Determine the (X, Y) coordinate at the center of the cell enclosing the given text.  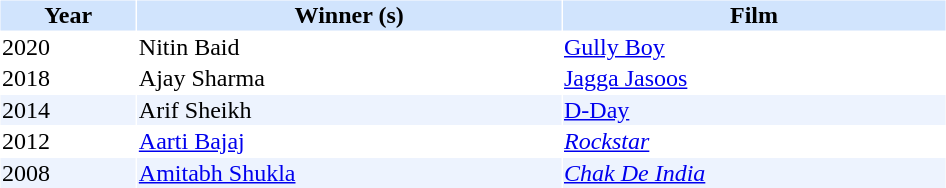
Ajay Sharma (349, 79)
2012 (68, 141)
2020 (68, 47)
Amitabh Shukla (349, 173)
Film (754, 15)
2008 (68, 173)
Nitin Baid (349, 47)
Year (68, 15)
2014 (68, 110)
Arif Sheikh (349, 110)
D-Day (754, 110)
Chak De India (754, 173)
Winner (s) (349, 15)
Jagga Jasoos (754, 79)
Aarti Bajaj (349, 141)
Gully Boy (754, 47)
2018 (68, 79)
Rockstar (754, 141)
